Search for the cell housing the specified text and yield its [x, y] center coordinate. 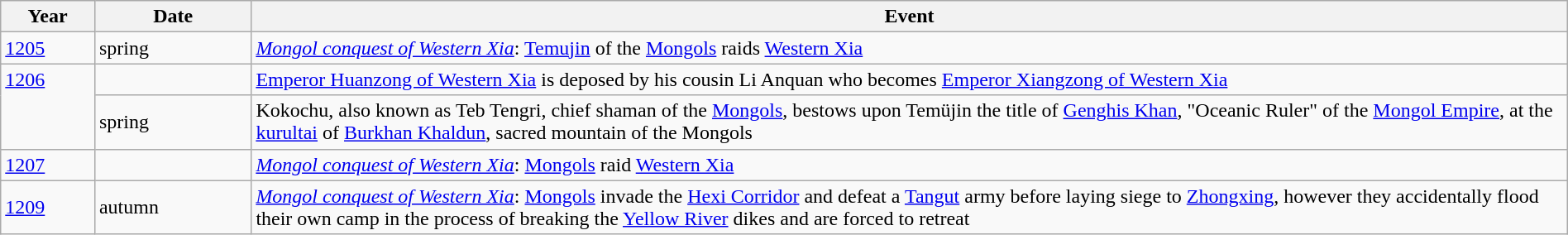
1209 [48, 207]
Mongol conquest of Western Xia: Mongols raid Western Xia [910, 165]
Year [48, 17]
1206 [48, 106]
Event [910, 17]
autumn [172, 207]
1205 [48, 48]
Date [172, 17]
Mongol conquest of Western Xia: Temujin of the Mongols raids Western Xia [910, 48]
Emperor Huanzong of Western Xia is deposed by his cousin Li Anquan who becomes Emperor Xiangzong of Western Xia [910, 79]
1207 [48, 165]
